Output the (x, y) coordinate of the center of the cell containing the given text.  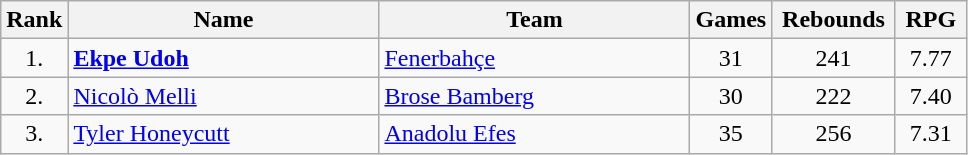
35 (731, 134)
Team (534, 20)
Rebounds (834, 20)
Ekpe Udoh (224, 58)
Brose Bamberg (534, 96)
Tyler Honeycutt (224, 134)
30 (731, 96)
7.31 (930, 134)
7.40 (930, 96)
3. (34, 134)
Name (224, 20)
Games (731, 20)
241 (834, 58)
222 (834, 96)
7.77 (930, 58)
256 (834, 134)
RPG (930, 20)
Nicolò Melli (224, 96)
31 (731, 58)
Anadolu Efes (534, 134)
Rank (34, 20)
2. (34, 96)
1. (34, 58)
Fenerbahçe (534, 58)
